Pinpoint the cell where the given text exists, returning its (x, y) midpoint coordinate. 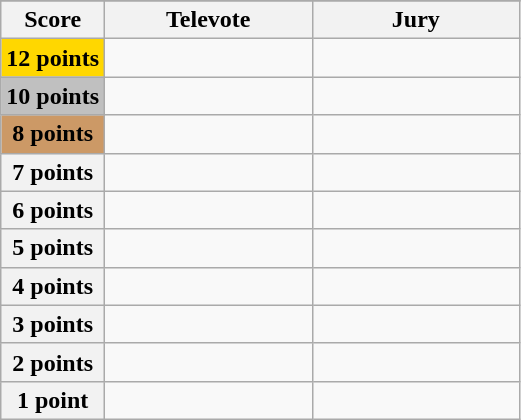
Jury (416, 20)
8 points (53, 134)
5 points (53, 248)
6 points (53, 210)
7 points (53, 172)
10 points (53, 96)
Score (53, 20)
3 points (53, 324)
1 point (53, 400)
2 points (53, 362)
12 points (53, 58)
4 points (53, 286)
Televote (209, 20)
